Find where the given text appears and provide that cell's center as [x, y] coordinate. 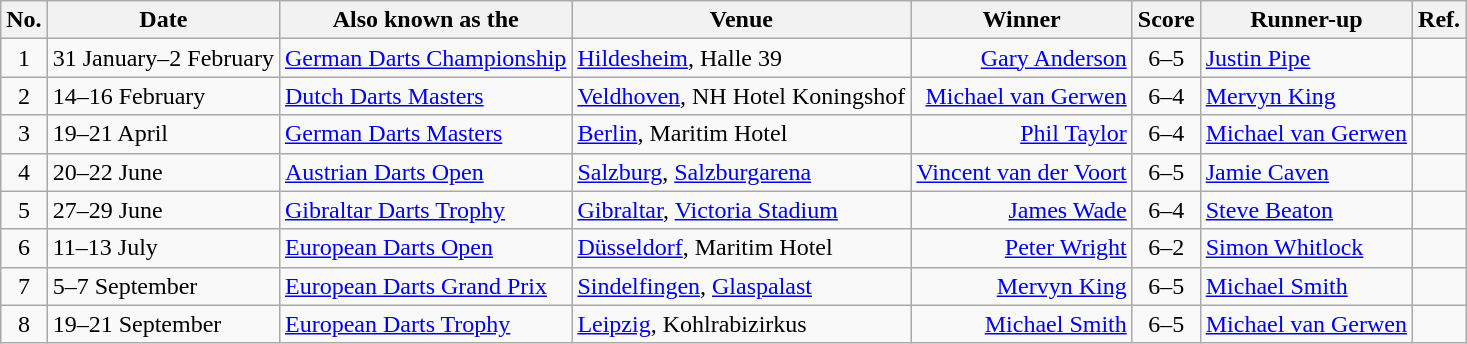
Hildesheim, Halle 39 [742, 58]
7 [24, 286]
Venue [742, 20]
Gibraltar Darts Trophy [425, 210]
31 January–2 February [163, 58]
European Darts Trophy [425, 324]
Winner [1022, 20]
Runner-up [1306, 20]
6 [24, 248]
European Darts Open [425, 248]
5–7 September [163, 286]
Berlin, Maritim Hotel [742, 134]
5 [24, 210]
Salzburg, Salzburgarena [742, 172]
Gibraltar, Victoria Stadium [742, 210]
Veldhoven, NH Hotel Koningshof [742, 96]
Date [163, 20]
8 [24, 324]
Phil Taylor [1022, 134]
6–2 [1166, 248]
Peter Wright [1022, 248]
27–29 June [163, 210]
Vincent van der Voort [1022, 172]
Steve Beaton [1306, 210]
Düsseldorf, Maritim Hotel [742, 248]
Simon Whitlock [1306, 248]
No. [24, 20]
19–21 April [163, 134]
Jamie Caven [1306, 172]
Austrian Darts Open [425, 172]
2 [24, 96]
4 [24, 172]
14–16 February [163, 96]
11–13 July [163, 248]
Score [1166, 20]
Sindelfingen, Glaspalast [742, 286]
Leipzig, Kohlrabizirkus [742, 324]
Ref. [1440, 20]
Justin Pipe [1306, 58]
European Darts Grand Prix [425, 286]
German Darts Masters [425, 134]
20–22 June [163, 172]
Also known as the [425, 20]
James Wade [1022, 210]
1 [24, 58]
Gary Anderson [1022, 58]
3 [24, 134]
Dutch Darts Masters [425, 96]
German Darts Championship [425, 58]
19–21 September [163, 324]
